For the text-containing cell, return its midpoint in [x, y] coordinate format. 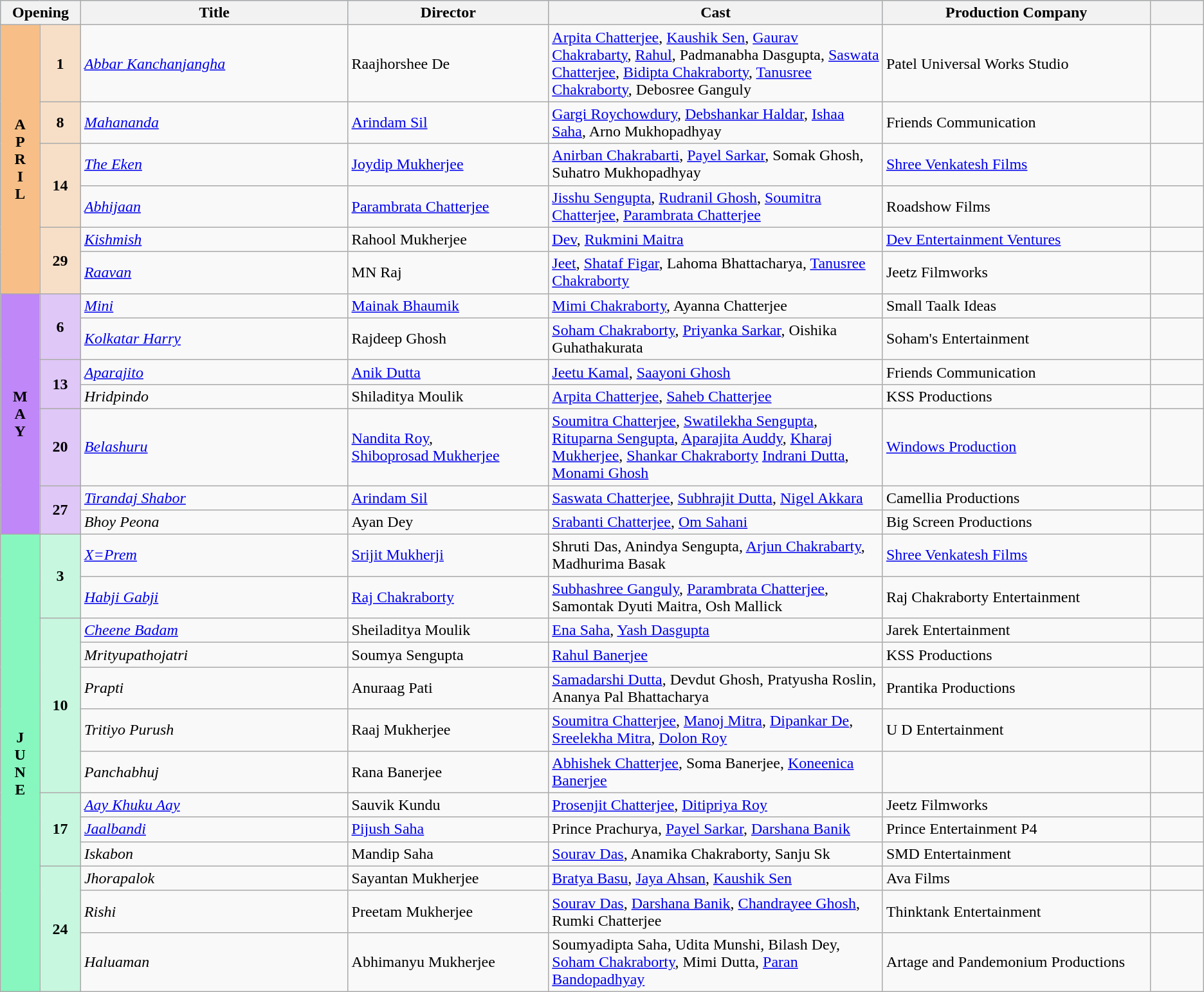
Sourav Das, Anamika Chakraborty, Sanju Sk [716, 854]
Anuraag Pati [448, 688]
Srabanti Chatterjee, Om Sahani [716, 522]
Dev, Rukmini Maitra [716, 239]
Camellia Productions [1016, 497]
Prince Entertainment P4 [1016, 829]
Abhijaan [214, 206]
Subhashree Ganguly, Parambrata Chatterjee, Samontak Dyuti Maitra, Osh Mallick [716, 597]
24 [60, 929]
Sauvik Kundu [448, 805]
Thinktank Entertainment [1016, 911]
Kolkatar Harry [214, 338]
Prince Prachurya, Payel Sarkar, Darshana Banik [716, 829]
Soumitra Chatterjee, Manoj Mitra, Dipankar De, Sreelekha Mitra, Dolon Roy [716, 730]
Jeet, Shataf Figar, Lahoma Bhattacharya, Tanusree Chakraborty [716, 273]
Sourav Das, Darshana Banik, Chandrayee Ghosh, Rumki Chatterjee [716, 911]
Haluaman [214, 962]
X=Prem [214, 556]
Belashuru [214, 446]
Samadarshi Dutta, Devdut Ghosh, Pratyusha Roslin, Ananya Pal Bhattacharya [716, 688]
Iskabon [214, 854]
29 [60, 260]
Cast [716, 13]
Raj Chakraborty Entertainment [1016, 597]
Ava Films [1016, 878]
Bratya Basu, Jaya Ahsan, Kaushik Sen [716, 878]
Hridpindo [214, 396]
Small Taalk Ideas [1016, 306]
Cheene Badam [214, 630]
Ena Saha, Yash Dasgupta [716, 630]
A P R I L [21, 160]
Soham's Entertainment [1016, 338]
Parambrata Chatterjee [448, 206]
Mahananda [214, 122]
6 [60, 327]
Roadshow Films [1016, 206]
10 [60, 705]
Abbar Kanchanjangha [214, 63]
Rana Banerjee [448, 772]
Tirandaj Shabor [214, 497]
Artage and Pandemonium Productions [1016, 962]
Production Company [1016, 13]
20 [60, 446]
MAY [21, 414]
Jeetu Kamal, Saayoni Ghosh [716, 372]
Pijush Saha [448, 829]
Nandita Roy,Shiboprosad Mukherjee [448, 446]
Preetam Mukherjee [448, 911]
Prantika Productions [1016, 688]
3 [60, 576]
Rajdeep Ghosh [448, 338]
Jhorapalok [214, 878]
17 [60, 829]
Shiladitya Moulik [448, 396]
8 [60, 122]
13 [60, 384]
Aay Khuku Aay [214, 805]
Rahul Banerjee [716, 655]
Abhimanyu Mukherjee [448, 962]
Mainak Bhaumik [448, 306]
Raj Chakraborty [448, 597]
Soham Chakraborty, Priyanka Sarkar, Oishika Guhathakurata [716, 338]
Mrityupathojatri [214, 655]
Abhishek Chatterjee, Soma Banerjee, Koneenica Banerjee [716, 772]
Raaj Mukherjee [448, 730]
Rahool Mukherjee [448, 239]
Srijit Mukherji [448, 556]
Director [448, 13]
Anirban Chakrabarti, Payel Sarkar, Somak Ghosh, Suhatro Mukhopadhyay [716, 165]
Soumyadipta Saha, Udita Munshi, Bilash Dey, Soham Chakraborty, Mimi Dutta, Paran Bandopadhyay [716, 962]
1 [60, 63]
Jarek Entertainment [1016, 630]
MN Raj [448, 273]
Soumitra Chatterjee, Swatilekha Sengupta, Rituparna Sengupta, Aparajita Auddy, Kharaj Mukherjee, Shankar Chakraborty Indrani Dutta, Monami Ghosh [716, 446]
Raajhorshee De [448, 63]
Panchabhuj [214, 772]
Joydip Mukherjee [448, 165]
Raavan [214, 273]
Prosenjit Chatterjee, Ditipriya Roy [716, 805]
Rishi [214, 911]
Sheiladitya Moulik [448, 630]
Arpita Chatterjee, Saheb Chatterjee [716, 396]
The Eken [214, 165]
Prapti [214, 688]
Shruti Das, Anindya Sengupta, Arjun Chakrabarty, Madhurima Basak [716, 556]
Bhoy Peona [214, 522]
Opening [41, 13]
Tritiyo Purush [214, 730]
14 [60, 185]
Anik Dutta [448, 372]
JUNE [21, 763]
Kishmish [214, 239]
Aparajito [214, 372]
Windows Production [1016, 446]
Jaalbandi [214, 829]
Habji Gabji [214, 597]
Big Screen Productions [1016, 522]
Mandip Saha [448, 854]
Patel Universal Works Studio [1016, 63]
Ayan Dey [448, 522]
Jisshu Sengupta, Rudranil Ghosh, Soumitra Chatterjee, Parambrata Chatterjee [716, 206]
Saswata Chatterjee, Subhrajit Dutta, Nigel Akkara [716, 497]
U D Entertainment [1016, 730]
Mimi Chakraborty, Ayanna Chatterjee [716, 306]
Mini [214, 306]
SMD Entertainment [1016, 854]
Sayantan Mukherjee [448, 878]
Title [214, 13]
27 [60, 510]
Gargi Roychowdury, Debshankar Haldar, Ishaa Saha, Arno Mukhopadhyay [716, 122]
Soumya Sengupta [448, 655]
Dev Entertainment Ventures [1016, 239]
